Return [x, y] of the center of cell containing provided text 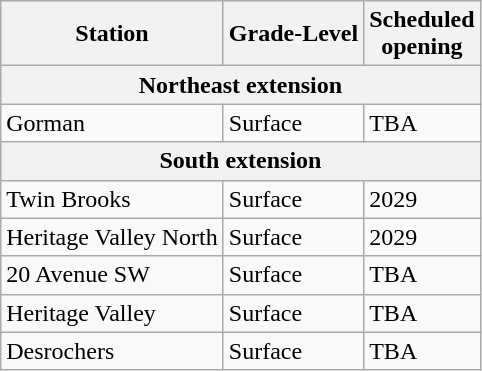
Heritage Valley [112, 313]
Station [112, 34]
Northeast extension [240, 85]
Grade-Level [293, 34]
20 Avenue SW [112, 275]
Heritage Valley North [112, 237]
South extension [240, 161]
Scheduledopening [422, 34]
Gorman [112, 123]
Twin Brooks [112, 199]
Desrochers [112, 351]
